Scan for the cell matching the given text and deliver its [X, Y] coordinate at center. 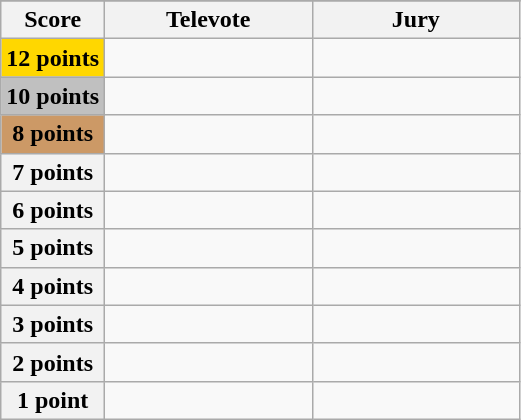
Jury [416, 20]
6 points [53, 210]
8 points [53, 134]
2 points [53, 362]
3 points [53, 324]
Televote [209, 20]
Score [53, 20]
1 point [53, 400]
7 points [53, 172]
10 points [53, 96]
4 points [53, 286]
12 points [53, 58]
5 points [53, 248]
